Determine the (X, Y) coordinate at the center of the cell enclosing the given text.  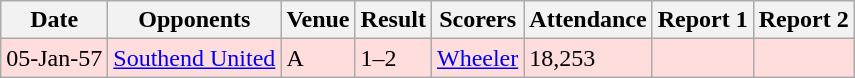
18,253 (588, 58)
A (318, 58)
Southend United (194, 58)
Report 1 (702, 20)
Result (393, 20)
Opponents (194, 20)
Wheeler (477, 58)
Date (54, 20)
Report 2 (804, 20)
Scorers (477, 20)
Attendance (588, 20)
Venue (318, 20)
05-Jan-57 (54, 58)
1–2 (393, 58)
